For the text-containing cell, return its midpoint in [X, Y] coordinate format. 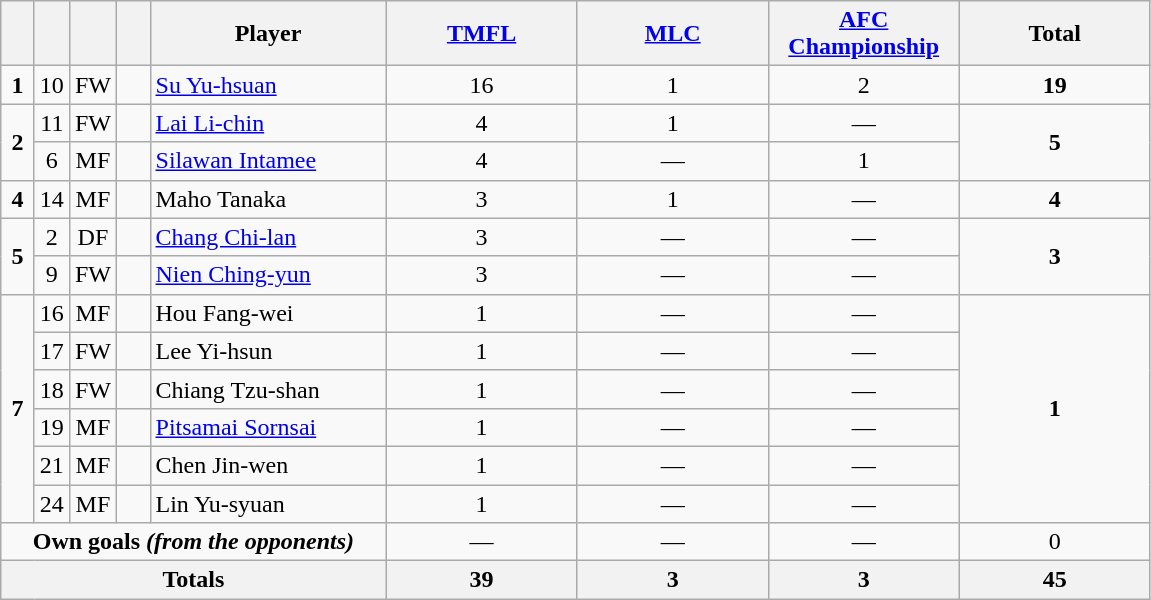
24 [52, 503]
Lai Li-chin [268, 123]
Su Yu-hsuan [268, 85]
Chiang Tzu-shan [268, 389]
Total [1054, 34]
39 [482, 580]
Hou Fang-wei [268, 313]
17 [52, 351]
Silawan Intamee [268, 161]
14 [52, 199]
Pitsamai Sornsai [268, 427]
18 [52, 389]
6 [52, 161]
Lin Yu-syuan [268, 503]
Chen Jin-wen [268, 465]
Totals [194, 580]
AFC Championship [864, 34]
MLC [672, 34]
TMFL [482, 34]
9 [52, 275]
Own goals (from the opponents) [194, 542]
Chang Chi-lan [268, 237]
10 [52, 85]
DF [92, 237]
Lee Yi-hsun [268, 351]
21 [52, 465]
11 [52, 123]
7 [18, 408]
Nien Ching-yun [268, 275]
Maho Tanaka [268, 199]
45 [1054, 580]
Player [268, 34]
0 [1054, 542]
